Identify which cell holds the provided text, then report its [X, Y] central coordinate. 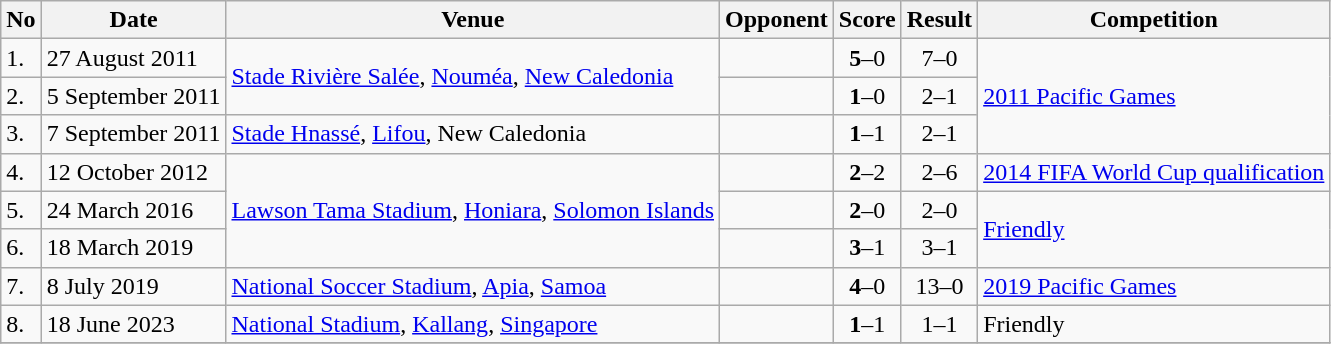
24 March 2016 [134, 210]
7–0 [939, 58]
27 August 2011 [134, 58]
Venue [473, 20]
Score [867, 20]
8. [21, 324]
Result [939, 20]
Date [134, 20]
National Stadium, Kallang, Singapore [473, 324]
Stade Rivière Salée, Nouméa, New Caledonia [473, 77]
12 October 2012 [134, 172]
5 September 2011 [134, 96]
6. [21, 248]
4. [21, 172]
1–0 [867, 96]
1. [21, 58]
National Soccer Stadium, Apia, Samoa [473, 286]
No [21, 20]
Competition [1154, 20]
2–2 [867, 172]
8 July 2019 [134, 286]
Stade Hnassé, Lifou, New Caledonia [473, 134]
3. [21, 134]
5. [21, 210]
2019 Pacific Games [1154, 286]
2011 Pacific Games [1154, 96]
2–6 [939, 172]
4–0 [867, 286]
18 June 2023 [134, 324]
7 September 2011 [134, 134]
Lawson Tama Stadium, Honiara, Solomon Islands [473, 210]
5–0 [867, 58]
2. [21, 96]
18 March 2019 [134, 248]
13–0 [939, 286]
7. [21, 286]
Opponent [777, 20]
2014 FIFA World Cup qualification [1154, 172]
